Return (x, y) of the center of cell containing provided text 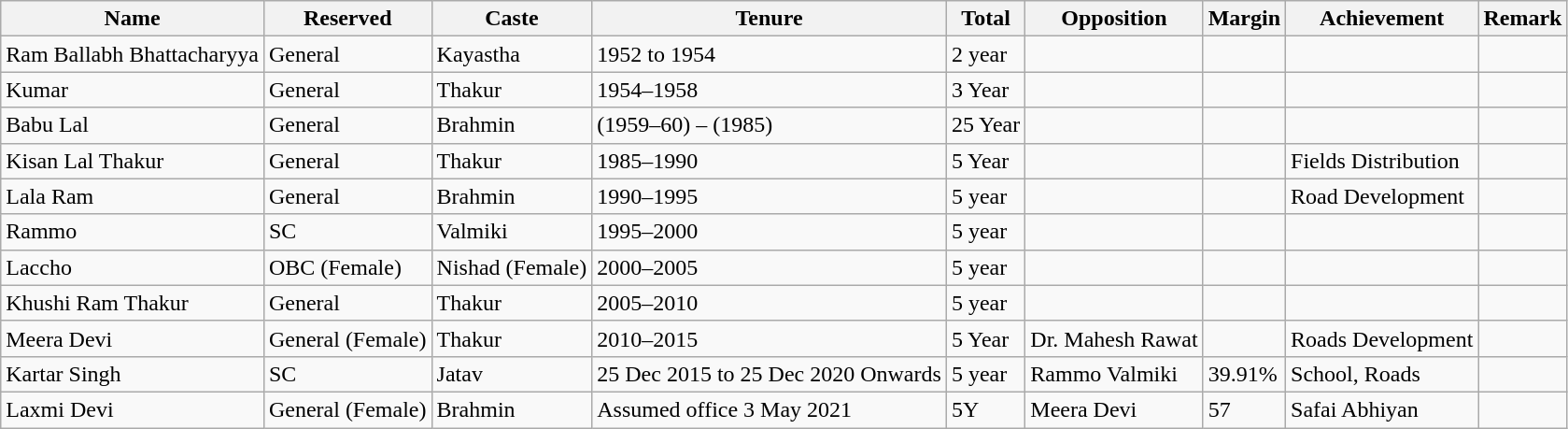
OBC (Female) (347, 267)
Nishad (Female) (512, 267)
(1959–60) – (1985) (770, 125)
2 year (985, 54)
Lala Ram (133, 196)
2000–2005 (770, 267)
1952 to 1954 (770, 54)
Ram Ballabh Bhattacharyya (133, 54)
Margin (1244, 19)
Reserved (347, 19)
1954–1958 (770, 90)
Achievement (1382, 19)
Caste (512, 19)
25 Dec 2015 to 25 Dec 2020 Onwards (770, 374)
Remark (1522, 19)
Total (985, 19)
Laxmi Devi (133, 409)
3 Year (985, 90)
1985–1990 (770, 161)
Kayastha (512, 54)
2010–2015 (770, 338)
2005–2010 (770, 303)
Jatav (512, 374)
Babu Lal (133, 125)
5Y (985, 409)
39.91% (1244, 374)
Laccho (133, 267)
Dr. Mahesh Rawat (1114, 338)
School, Roads (1382, 374)
Kumar (133, 90)
Fields Distribution (1382, 161)
Roads Development (1382, 338)
Name (133, 19)
Opposition (1114, 19)
Rammo Valmiki (1114, 374)
Kartar Singh (133, 374)
25 Year (985, 125)
Valmiki (512, 232)
Safai Abhiyan (1382, 409)
1990–1995 (770, 196)
Khushi Ram Thakur (133, 303)
57 (1244, 409)
Kisan Lal Thakur (133, 161)
Road Development (1382, 196)
Tenure (770, 19)
Assumed office 3 May 2021 (770, 409)
Rammo (133, 232)
1995–2000 (770, 232)
